Locate the cell with the specified text and output its [x, y] center coordinate. 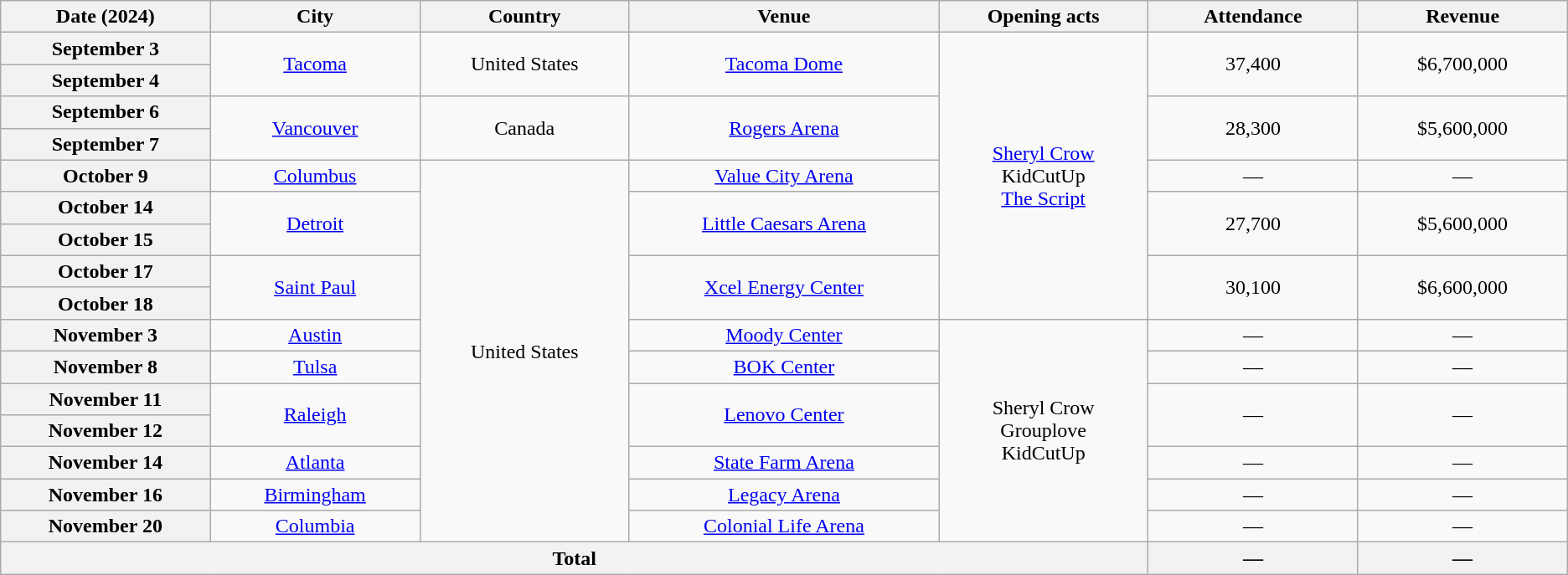
State Farm Arena [784, 463]
October 14 [106, 208]
Atlanta [315, 463]
November 12 [106, 431]
November 8 [106, 367]
$6,700,000 [1462, 64]
September 3 [106, 49]
Venue [784, 17]
Xcel Energy Center [784, 287]
30,100 [1253, 287]
Revenue [1462, 17]
September 6 [106, 112]
Colonial Life Arena [784, 526]
Saint Paul [315, 287]
Little Caesars Arena [784, 223]
37,400 [1253, 64]
$6,600,000 [1462, 287]
City [315, 17]
Tacoma [315, 64]
Raleigh [315, 415]
Canada [524, 128]
Lenovo Center [784, 415]
November 3 [106, 335]
Date (2024) [106, 17]
Value City Arena [784, 176]
October 18 [106, 303]
Opening acts [1044, 17]
Legacy Arena [784, 495]
September 4 [106, 80]
Sheryl Crow Grouplove KidCutUp [1044, 430]
September 7 [106, 144]
Columbus [315, 176]
Rogers Arena [784, 128]
Tacoma Dome [784, 64]
Sheryl Crow KidCutUp The Script [1044, 176]
October 17 [106, 271]
Country [524, 17]
Birmingham [315, 495]
October 9 [106, 176]
November 20 [106, 526]
Austin [315, 335]
October 15 [106, 239]
Columbia [315, 526]
November 11 [106, 399]
Total [575, 558]
November 14 [106, 463]
27,700 [1253, 223]
Attendance [1253, 17]
28,300 [1253, 128]
BOK Center [784, 367]
Tulsa [315, 367]
Moody Center [784, 335]
November 16 [106, 495]
Detroit [315, 223]
Vancouver [315, 128]
